Capture the cell that displays the provided text and extract its (x, y) central coordinate. 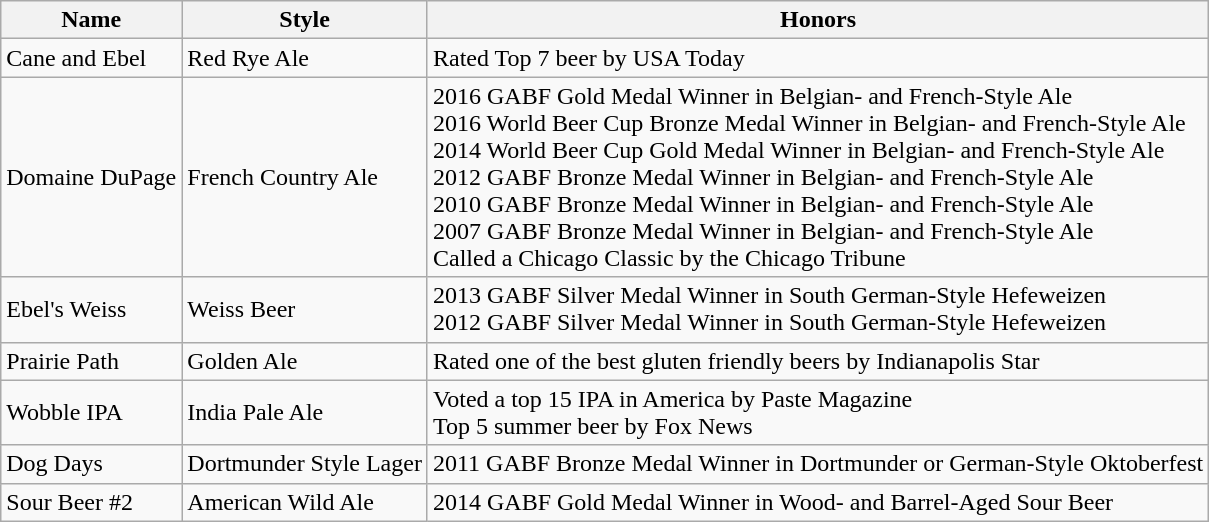
Name (92, 20)
Sour Beer #2 (92, 502)
Domaine DuPage (92, 177)
French Country Ale (305, 177)
Ebel's Weiss (92, 310)
India Pale Ale (305, 412)
Honors (818, 20)
2014 GABF Gold Medal Winner in Wood- and Barrel-Aged Sour Beer (818, 502)
Dog Days (92, 464)
American Wild Ale (305, 502)
Voted a top 15 IPA in America by Paste MagazineTop 5 summer beer by Fox News (818, 412)
Wobble IPA (92, 412)
Dortmunder Style Lager (305, 464)
Rated one of the best gluten friendly beers by Indianapolis Star (818, 361)
Cane and Ebel (92, 58)
Rated Top 7 beer by USA Today (818, 58)
Weiss Beer (305, 310)
Red Rye Ale (305, 58)
Golden Ale (305, 361)
2011 GABF Bronze Medal Winner in Dortmunder or German-Style Oktoberfest (818, 464)
Prairie Path (92, 361)
Style (305, 20)
2013 GABF Silver Medal Winner in South German-Style Hefeweizen2012 GABF Silver Medal Winner in South German-Style Hefeweizen (818, 310)
